Return the (x, y) coordinate for the center point of the cell that contains the specified text.  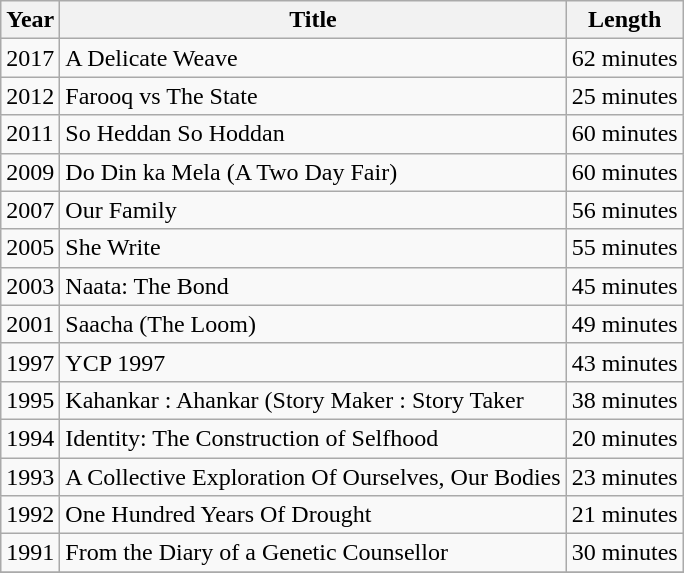
1995 (30, 400)
25 minutes (624, 96)
2011 (30, 134)
Saacha (The Loom) (313, 324)
From the Diary of a Genetic Counsellor (313, 553)
2017 (30, 58)
YCP 1997 (313, 362)
21 minutes (624, 515)
23 minutes (624, 477)
1991 (30, 553)
2009 (30, 172)
A Delicate Weave (313, 58)
2001 (30, 324)
2007 (30, 210)
Naata: The Bond (313, 286)
49 minutes (624, 324)
1997 (30, 362)
30 minutes (624, 553)
2012 (30, 96)
Length (624, 20)
43 minutes (624, 362)
62 minutes (624, 58)
55 minutes (624, 248)
Year (30, 20)
56 minutes (624, 210)
A Collective Exploration Of Ourselves, Our Bodies (313, 477)
20 minutes (624, 438)
1993 (30, 477)
Our Family (313, 210)
She Write (313, 248)
38 minutes (624, 400)
Title (313, 20)
45 minutes (624, 286)
Do Din ka Mela (A Two Day Fair) (313, 172)
1992 (30, 515)
Kahankar : Ahankar (Story Maker : Story Taker (313, 400)
2003 (30, 286)
Farooq vs The State (313, 96)
So Heddan So Hoddan (313, 134)
2005 (30, 248)
1994 (30, 438)
Identity: The Construction of Selfhood (313, 438)
One Hundred Years Of Drought (313, 515)
